From the cell containing the given text, extract its center point as [X, Y] coordinate. 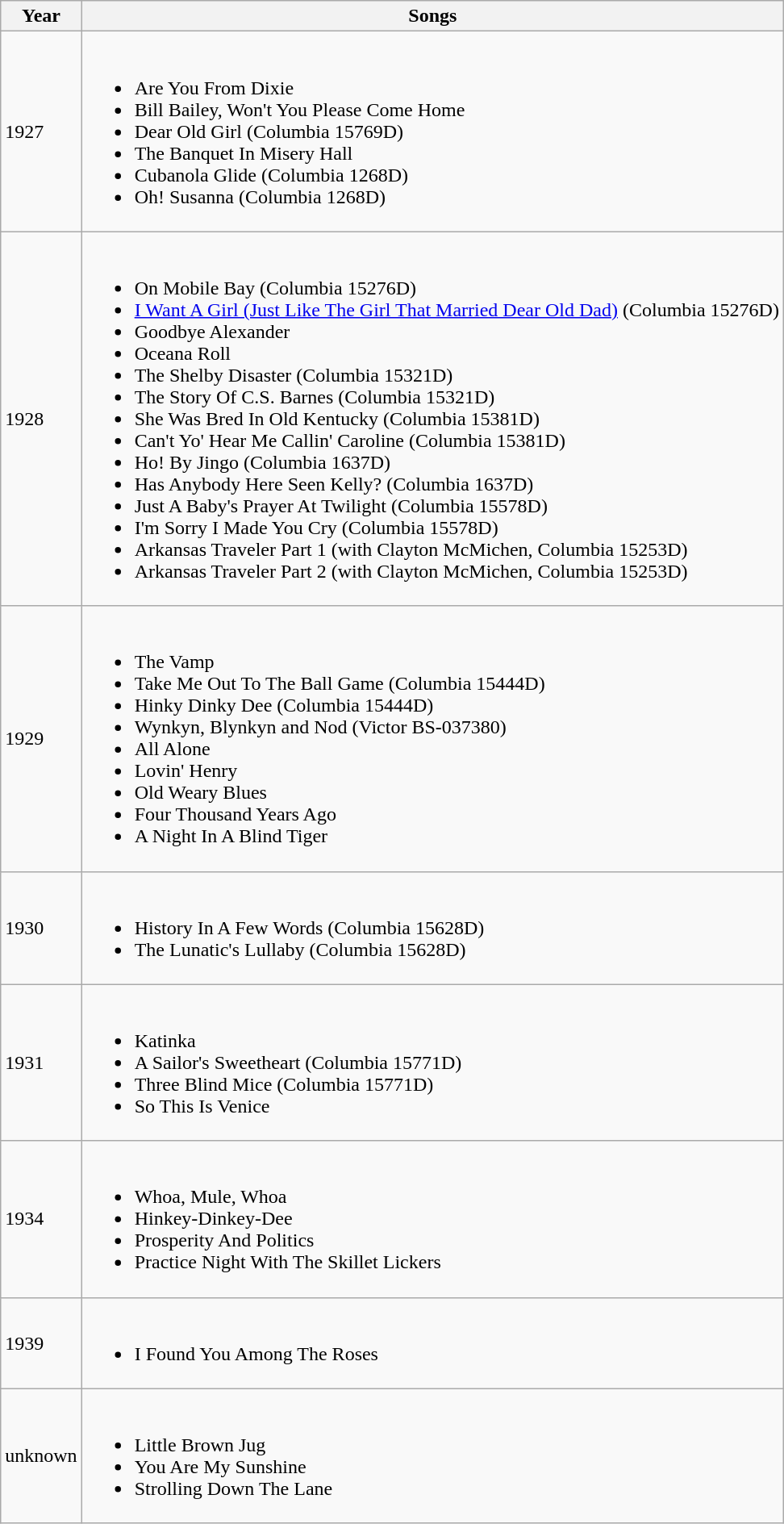
Little Brown JugYou Are My SunshineStrolling Down The Lane [432, 1455]
Year [41, 16]
Whoa, Mule, WhoaHinkey-Dinkey-DeeProsperity And PoliticsPractice Night With The Skillet Lickers [432, 1219]
1930 [41, 928]
1939 [41, 1342]
1928 [41, 419]
KatinkaA Sailor's Sweetheart (Columbia 15771D)Three Blind Mice (Columbia 15771D)So This Is Venice [432, 1063]
1931 [41, 1063]
unknown [41, 1455]
Songs [432, 16]
1929 [41, 739]
1927 [41, 132]
1934 [41, 1219]
I Found You Among The Roses [432, 1342]
History In A Few Words (Columbia 15628D)The Lunatic's Lullaby (Columbia 15628D) [432, 928]
